Capture the cell that displays the provided text and extract its (x, y) central coordinate. 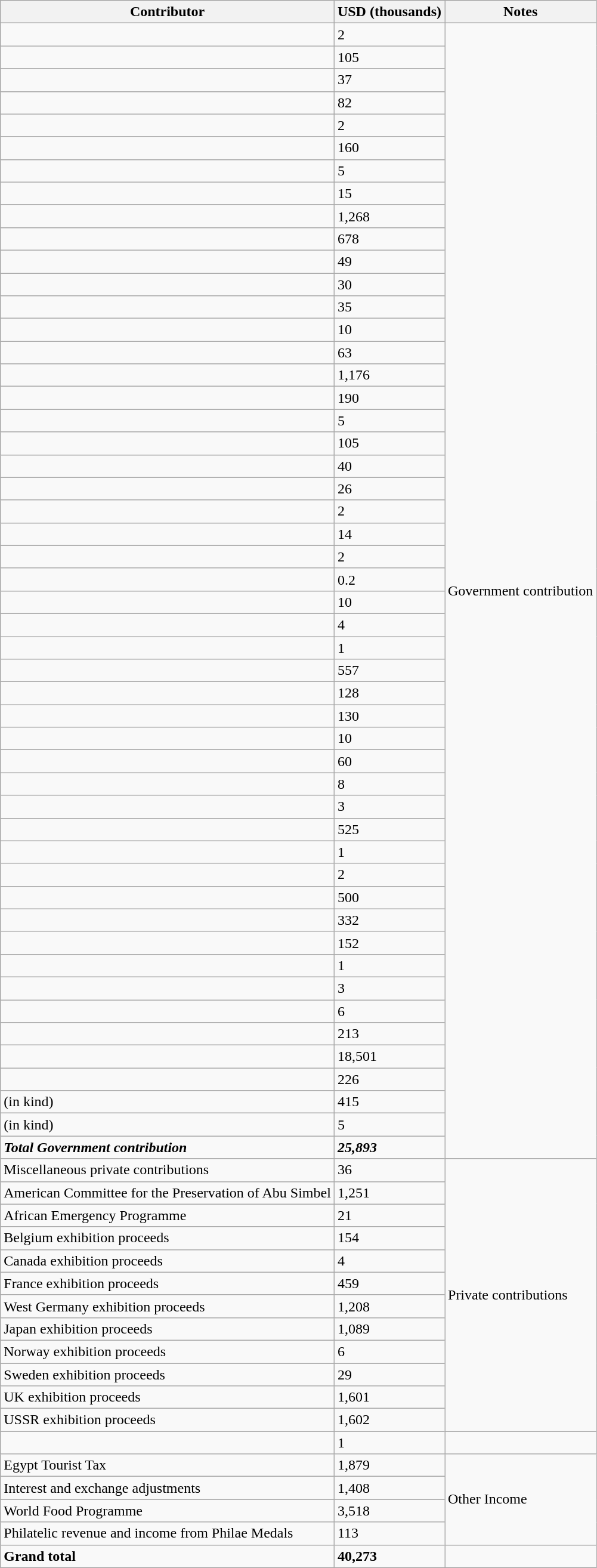
Other Income (521, 1499)
France exhibition proceeds (168, 1283)
Government contribution (521, 591)
1,268 (389, 216)
Total Government contribution (168, 1147)
459 (389, 1283)
37 (389, 80)
American Committee for the Preservation of Abu Simbel (168, 1193)
1,879 (389, 1465)
Belgium exhibition proceeds (168, 1238)
Miscellaneous private contributions (168, 1170)
60 (389, 761)
Japan exhibition proceeds (168, 1329)
36 (389, 1170)
26 (389, 489)
557 (389, 671)
29 (389, 1374)
130 (389, 716)
332 (389, 920)
Philatelic revenue and income from Philae Medals (168, 1533)
Contributor (168, 12)
226 (389, 1079)
Egypt Tourist Tax (168, 1465)
USD (thousands) (389, 12)
USSR exhibition proceeds (168, 1420)
Sweden exhibition proceeds (168, 1374)
40,273 (389, 1556)
1,601 (389, 1397)
8 (389, 784)
18,501 (389, 1057)
160 (389, 148)
West Germany exhibition proceeds (168, 1306)
Grand total (168, 1556)
3,518 (389, 1511)
154 (389, 1238)
40 (389, 466)
Private contributions (521, 1295)
415 (389, 1102)
500 (389, 897)
213 (389, 1034)
1,176 (389, 375)
1,408 (389, 1488)
Interest and exchange adjustments (168, 1488)
49 (389, 261)
Notes (521, 12)
190 (389, 398)
1,602 (389, 1420)
21 (389, 1215)
1,208 (389, 1306)
678 (389, 239)
63 (389, 353)
1,089 (389, 1329)
82 (389, 103)
113 (389, 1533)
525 (389, 829)
15 (389, 193)
0.2 (389, 579)
25,893 (389, 1147)
30 (389, 285)
152 (389, 943)
128 (389, 693)
Canada exhibition proceeds (168, 1261)
Norway exhibition proceeds (168, 1351)
World Food Programme (168, 1511)
African Emergency Programme (168, 1215)
1,251 (389, 1193)
UK exhibition proceeds (168, 1397)
35 (389, 307)
14 (389, 534)
